Locate the cell with the specified text and output its [X, Y] center coordinate. 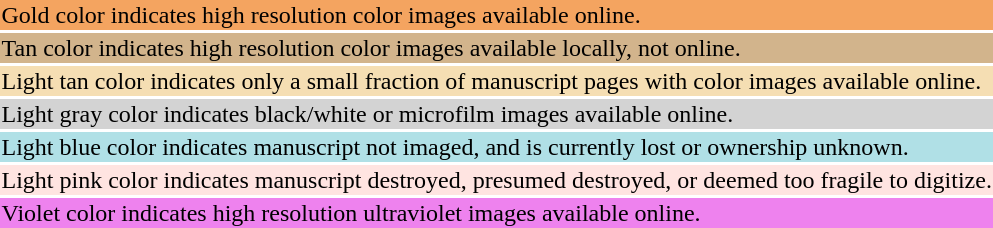
Violet color indicates high resolution ultraviolet images available online. [496, 213]
Light blue color indicates manuscript not imaged, and is currently lost or ownership unknown. [496, 147]
Light pink color indicates manuscript destroyed, presumed destroyed, or deemed too fragile to digitize. [496, 180]
Tan color indicates high resolution color images available locally, not online. [496, 48]
Gold color indicates high resolution color images available online. [496, 15]
Light tan color indicates only a small fraction of manuscript pages with color images available online. [496, 81]
Light gray color indicates black/white or microfilm images available online. [496, 114]
